Determine the (X, Y) coordinate at the center of the cell enclosing the given text.  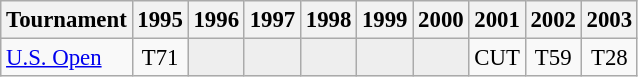
1995 (160, 20)
T71 (160, 58)
U.S. Open (66, 58)
2001 (497, 20)
1998 (328, 20)
2002 (553, 20)
1997 (272, 20)
2003 (609, 20)
1996 (216, 20)
T28 (609, 58)
2000 (441, 20)
1999 (385, 20)
CUT (497, 58)
T59 (553, 58)
Tournament (66, 20)
